Pinpoint the cell where the given text exists, returning its (x, y) midpoint coordinate. 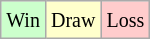
Loss (126, 20)
Win (24, 20)
Draw (72, 20)
